Detect which cell encompasses the target text, then output its [x, y] center coordinate. 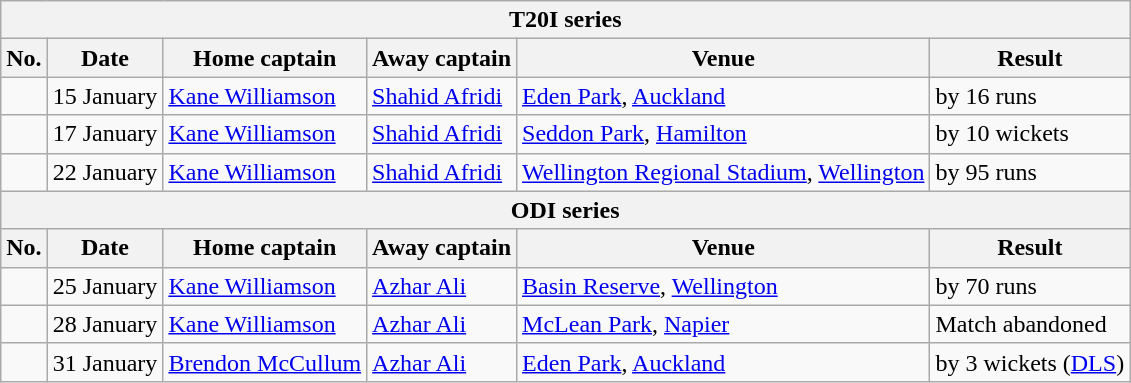
Seddon Park, Hamilton [724, 134]
by 3 wickets (DLS) [1030, 362]
15 January [105, 96]
Match abandoned [1030, 324]
22 January [105, 172]
Wellington Regional Stadium, Wellington [724, 172]
T20I series [566, 20]
by 10 wickets [1030, 134]
31 January [105, 362]
ODI series [566, 210]
25 January [105, 286]
28 January [105, 324]
Brendon McCullum [265, 362]
by 16 runs [1030, 96]
17 January [105, 134]
Basin Reserve, Wellington [724, 286]
by 70 runs [1030, 286]
by 95 runs [1030, 172]
McLean Park, Napier [724, 324]
